Provide the (x, y) coordinate of the cell's center where the given text is located.  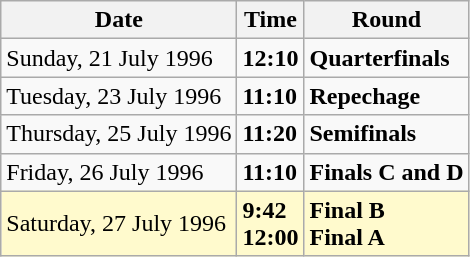
11:20 (270, 134)
Sunday, 21 July 1996 (119, 58)
Saturday, 27 July 1996 (119, 224)
Tuesday, 23 July 1996 (119, 96)
Repechage (386, 96)
9:4212:00 (270, 224)
Thursday, 25 July 1996 (119, 134)
Final BFinal A (386, 224)
Round (386, 20)
Date (119, 20)
Time (270, 20)
Finals C and D (386, 172)
Quarterfinals (386, 58)
Friday, 26 July 1996 (119, 172)
Semifinals (386, 134)
12:10 (270, 58)
